Find where the given text appears and provide that cell's center as (X, Y) coordinate. 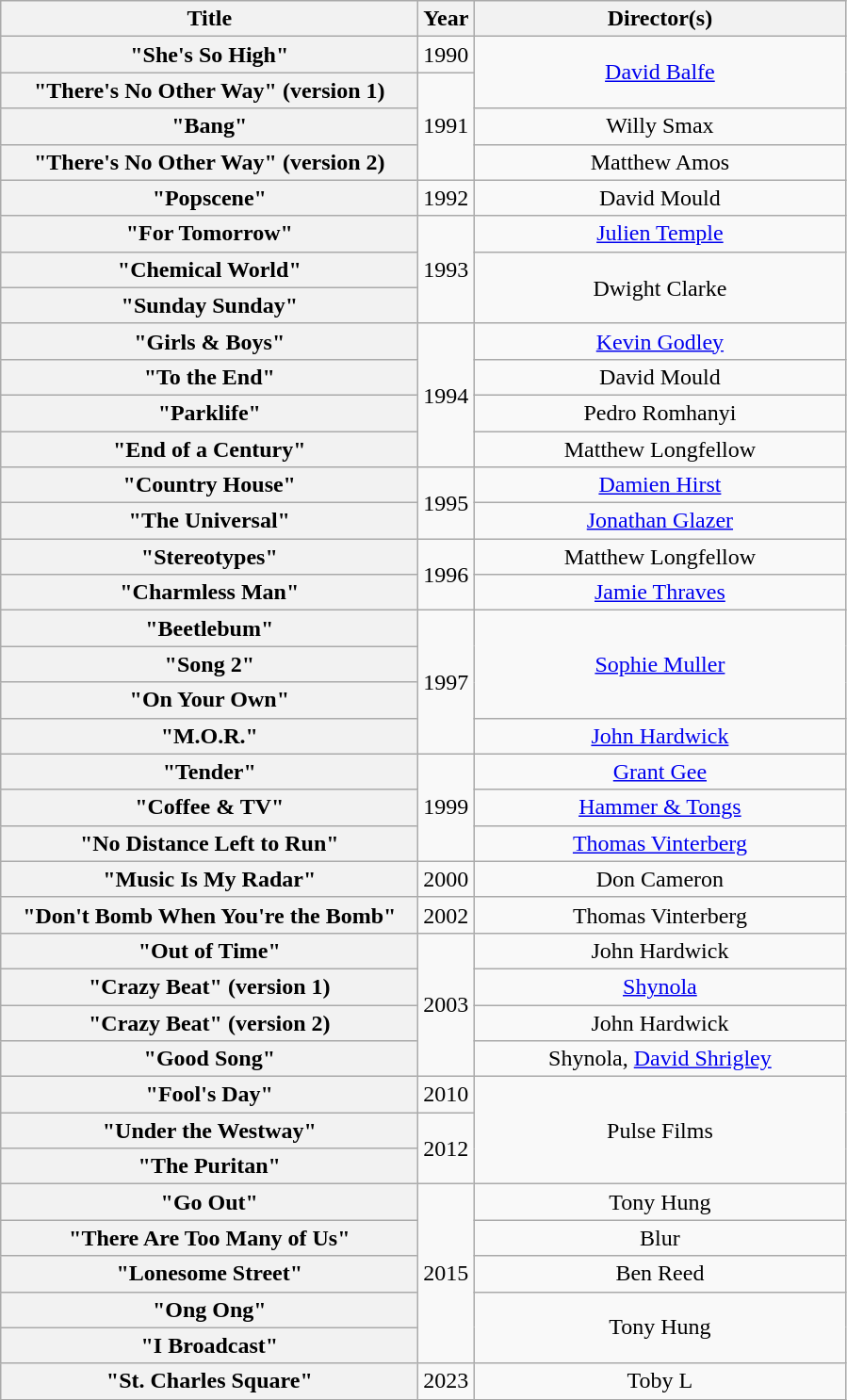
Shynola (660, 986)
"Sunday Sunday" (209, 305)
"Go Out" (209, 1202)
"Chemical World" (209, 269)
"Lonesome Street" (209, 1274)
Sophie Muller (660, 664)
Jonathan Glazer (660, 521)
Willy Smax (660, 126)
"Crazy Beat" (version 2) (209, 1022)
Grant Gee (660, 772)
"I Broadcast" (209, 1345)
Hammer & Tongs (660, 807)
"She's So High" (209, 55)
"Charmless Man" (209, 593)
Julien Temple (660, 234)
"St. Charles Square" (209, 1381)
1994 (447, 395)
"There Are Too Many of Us" (209, 1238)
"No Distance Left to Run" (209, 843)
2002 (447, 915)
2003 (447, 1004)
"Don't Bomb When You're the Bomb" (209, 915)
1995 (447, 503)
Jamie Thraves (660, 593)
1999 (447, 807)
"Music Is My Radar" (209, 879)
2012 (447, 1148)
Damien Hirst (660, 485)
"Beetlebum" (209, 628)
Director(s) (660, 19)
2015 (447, 1274)
"The Universal" (209, 521)
"There's No Other Way" (version 2) (209, 162)
Pulse Films (660, 1131)
"Fool's Day" (209, 1095)
"Popscene" (209, 198)
2000 (447, 879)
1997 (447, 682)
"Good Song" (209, 1059)
1990 (447, 55)
1991 (447, 126)
1996 (447, 575)
Pedro Romhanyi (660, 413)
"Under the Westway" (209, 1131)
"Stereotypes" (209, 557)
"Out of Time" (209, 951)
"On Your Own" (209, 700)
Dwight Clarke (660, 287)
"End of a Century" (209, 449)
Toby L (660, 1381)
"For Tomorrow" (209, 234)
Ben Reed (660, 1274)
Kevin Godley (660, 341)
"Girls & Boys" (209, 341)
Title (209, 19)
Don Cameron (660, 879)
"To the End" (209, 377)
"Ong Ong" (209, 1310)
"Country House" (209, 485)
Shynola, David Shrigley (660, 1059)
"M.O.R." (209, 736)
1993 (447, 269)
2023 (447, 1381)
"There's No Other Way" (version 1) (209, 90)
David Balfe (660, 73)
"The Puritan" (209, 1166)
"Tender" (209, 772)
"Song 2" (209, 664)
1992 (447, 198)
Matthew Amos (660, 162)
Blur (660, 1238)
"Coffee & TV" (209, 807)
"Crazy Beat" (version 1) (209, 986)
Year (447, 19)
"Parklife" (209, 413)
"Bang" (209, 126)
2010 (447, 1095)
